For the text-containing cell, return its midpoint in [x, y] coordinate format. 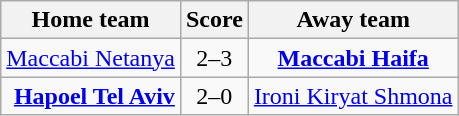
Maccabi Netanya [91, 58]
Ironi Kiryat Shmona [353, 96]
2–0 [214, 96]
Score [214, 20]
Maccabi Haifa [353, 58]
Away team [353, 20]
2–3 [214, 58]
Home team [91, 20]
Hapoel Tel Aviv [91, 96]
